Capture the cell that displays the provided text and extract its (X, Y) central coordinate. 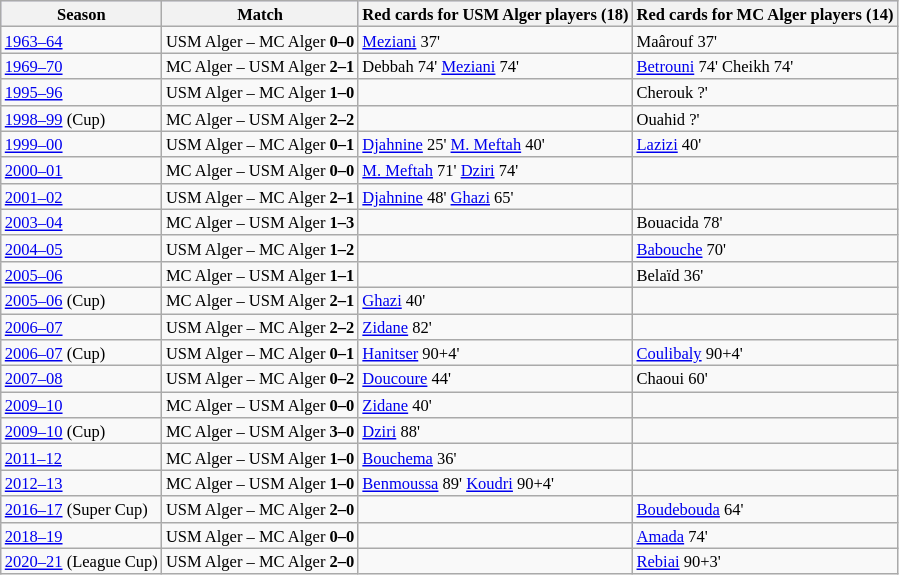
Zidane 82' (495, 327)
2000–01 (82, 170)
Season (82, 14)
Coulibaly 90+4' (764, 353)
2012–13 (82, 483)
Hanitser 90+4' (495, 353)
Rebiai 90+3' (764, 561)
2005–06 (82, 274)
Match (260, 14)
2006–07 (82, 327)
Cherouk ?' (764, 92)
Red cards for MC Alger players (14) (764, 14)
Chaoui 60' (764, 379)
1963–64 (82, 40)
Debbah 74' Meziani 74' (495, 66)
USM Alger – MC Alger 2–1 (260, 196)
2009–10 (82, 405)
2020–21 (League Cup) (82, 561)
USM Alger – MC Alger 2–2 (260, 327)
Betrouni 74' Cheikh 74' (764, 66)
2001–02 (82, 196)
2016–17 (Super Cup) (82, 509)
2003–04 (82, 222)
2009–10 (Cup) (82, 431)
Babouche 70' (764, 248)
1998–99 (Cup) (82, 118)
Zidane 40' (495, 405)
1969–70 (82, 66)
MC Alger – USM Alger 2–2 (260, 118)
2006–07 (Cup) (82, 353)
2004–05 (82, 248)
M. Meftah 71' Dziri 74' (495, 170)
Boudebouda 64' (764, 509)
Maârouf 37' (764, 40)
USM Alger – MC Alger 1–2 (260, 248)
1995–96 (82, 92)
Amada 74' (764, 535)
1999–00 (82, 144)
Benmoussa 89' Koudri 90+4' (495, 483)
Doucoure 44' (495, 379)
2018–19 (82, 535)
2005–06 (Cup) (82, 300)
2007–08 (82, 379)
2011–12 (82, 457)
USM Alger – MC Alger 0–2 (260, 379)
Djahnine 25' M. Meftah 40' (495, 144)
MC Alger – USM Alger 3–0 (260, 431)
Djahnine 48' Ghazi 65' (495, 196)
Red cards for USM Alger players (18) (495, 14)
MC Alger – USM Alger 1–1 (260, 274)
USM Alger – MC Alger 1–0 (260, 92)
Bouacida 78' (764, 222)
Ouahid ?' (764, 118)
Meziani 37' (495, 40)
Dziri 88' (495, 431)
Ghazi 40' (495, 300)
Bouchema 36' (495, 457)
MC Alger – USM Alger 1–3 (260, 222)
Belaïd 36' (764, 274)
Lazizi 40' (764, 144)
